Return (X, Y) of the center of cell containing provided text 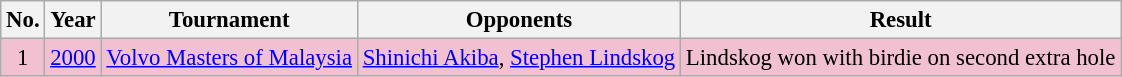
2000 (73, 58)
No. (23, 20)
1 (23, 58)
Volvo Masters of Malaysia (229, 58)
Result (901, 20)
Year (73, 20)
Lindskog won with birdie on second extra hole (901, 58)
Shinichi Akiba, Stephen Lindskog (518, 58)
Tournament (229, 20)
Opponents (518, 20)
